Return [x, y] of the center of cell containing provided text 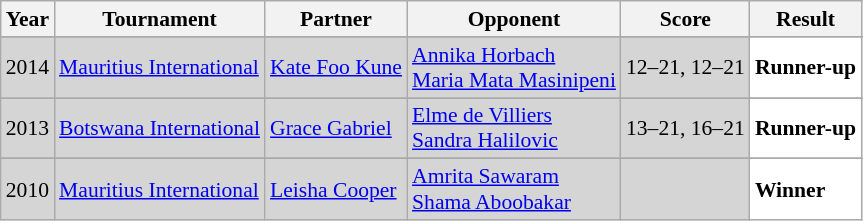
12–21, 12–21 [686, 68]
Elme de Villiers Sandra Halilovic [514, 128]
Amrita Sawaram Shama Aboobakar [514, 190]
Kate Foo Kune [336, 68]
Winner [806, 190]
2014 [28, 68]
Score [686, 19]
Tournament [160, 19]
Grace Gabriel [336, 128]
Result [806, 19]
Botswana International [160, 128]
2013 [28, 128]
2010 [28, 190]
Annika Horbach Maria Mata Masinipeni [514, 68]
13–21, 16–21 [686, 128]
Year [28, 19]
Partner [336, 19]
Leisha Cooper [336, 190]
Opponent [514, 19]
